Detect which cell encompasses the target text, then output its (X, Y) center coordinate. 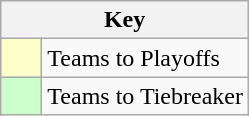
Key (125, 20)
Teams to Playoffs (146, 58)
Teams to Tiebreaker (146, 96)
